From the cell containing the given text, extract its center point as [X, Y] coordinate. 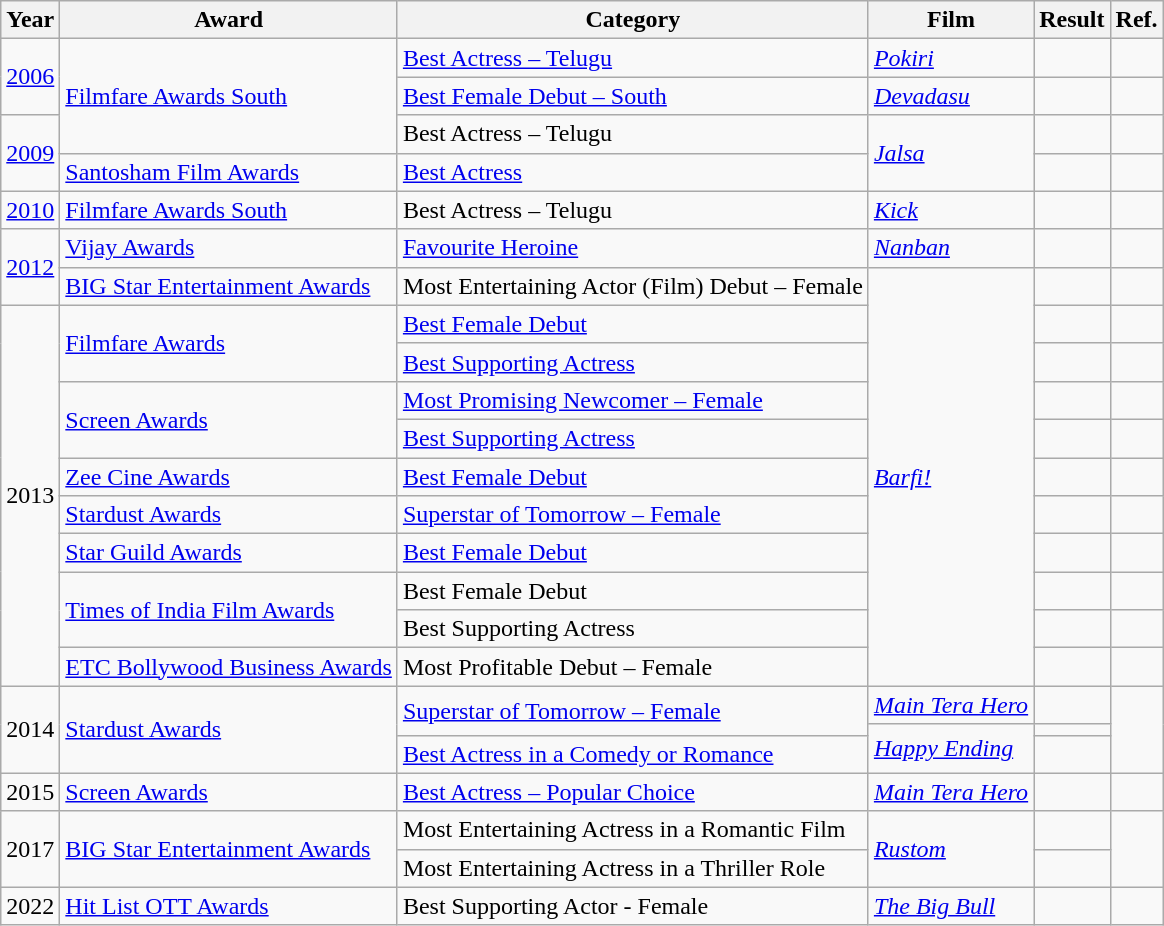
Devadasu [950, 96]
Best Actress – Popular Choice [632, 792]
Pokiri [950, 58]
Zee Cine Awards [229, 477]
Nanban [950, 248]
Times of India Film Awards [229, 610]
Most Entertaining Actor (Film) Debut – Female [632, 286]
2009 [30, 153]
2013 [30, 496]
Year [30, 20]
Barfi! [950, 476]
The Big Bull [950, 906]
Filmfare Awards [229, 343]
Best Supporting Actor - Female [632, 906]
Result [1072, 20]
Star Guild Awards [229, 553]
Happy Ending [950, 748]
Film [950, 20]
2015 [30, 792]
Ref. [1136, 20]
Santosham Film Awards [229, 172]
2006 [30, 77]
Kick [950, 210]
Best Actress [632, 172]
ETC Bollywood Business Awards [229, 667]
Vijay Awards [229, 248]
2012 [30, 267]
Most Entertaining Actress in a Thriller Role [632, 868]
2022 [30, 906]
Most Promising Newcomer – Female [632, 400]
Award [229, 20]
Best Female Debut – South [632, 96]
Hit List OTT Awards [229, 906]
Rustom [950, 849]
Most Entertaining Actress in a Romantic Film [632, 830]
2017 [30, 849]
Category [632, 20]
2010 [30, 210]
Best Actress in a Comedy or Romance [632, 754]
Jalsa [950, 153]
2014 [30, 730]
Most Profitable Debut – Female [632, 667]
Favourite Heroine [632, 248]
